For the text-containing cell, return its midpoint in [x, y] coordinate format. 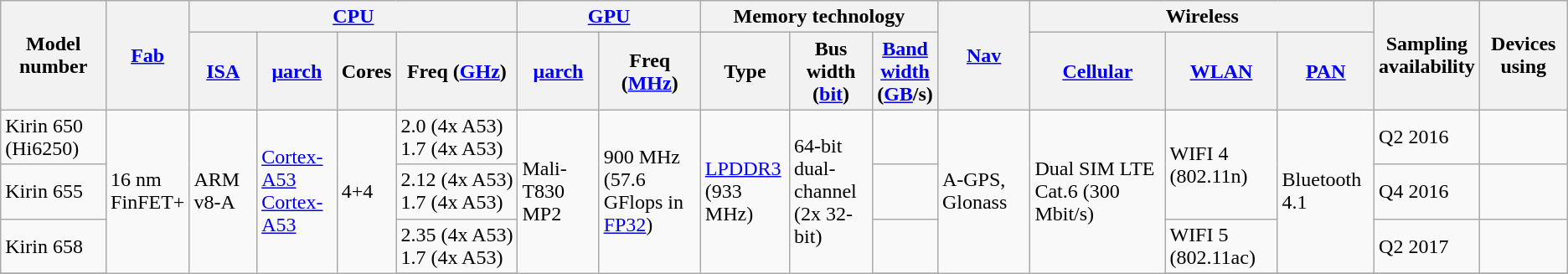
Fab [147, 55]
WIFI 4 (802.11n) [1221, 164]
Kirin 650 (Hi6250) [54, 137]
Cores [367, 71]
Model number [54, 55]
2.12 (4x A53) 1.7 (4x A53) [457, 191]
Bus width (bit) [831, 71]
Q4 2016 [1427, 191]
Bandwidth (GB/s) [905, 71]
PAN [1326, 71]
Devices using [1523, 55]
Q2 2016 [1427, 137]
Sampling availability [1427, 55]
Freq (MHz) [650, 71]
ARM v8-A [223, 191]
4+4 [367, 191]
Cortex-A53Cortex-A53 [297, 191]
ISA [223, 71]
Bluetooth 4.1 [1326, 191]
Mali-T830 MP2 [558, 191]
16 nm FinFET+ [147, 191]
900 MHz (57.6 GFlops in FP32) [650, 191]
2.35 (4x A53) 1.7 (4x A53) [457, 246]
Kirin 658 [54, 246]
CPU [353, 17]
Nav [983, 55]
Q2 2017 [1427, 246]
LPDDR3 (933 MHz) [745, 191]
Wireless [1203, 17]
Kirin 655 [54, 191]
2.0 (4x A53) 1.7 (4x A53) [457, 137]
A-GPS, Glonass [983, 191]
Cellular [1097, 71]
Memory technology [819, 17]
Freq (GHz) [457, 71]
64-bit dual-channel (2x 32-bit) [831, 191]
WIFI 5 (802.11ac) [1221, 246]
Dual SIM LTE Cat.6 (300 Mbit/s) [1097, 191]
WLAN [1221, 71]
Type [745, 71]
GPU [609, 17]
